Locate the cell with the specified text and output its (x, y) center coordinate. 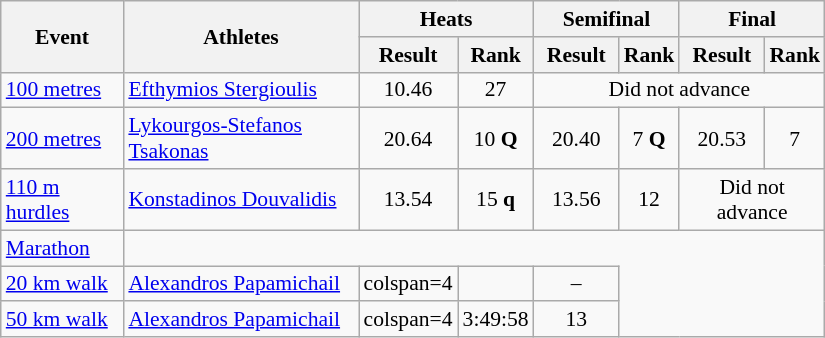
13.56 (576, 200)
13 (576, 320)
200 metres (62, 138)
7 Q (650, 138)
Konstadinos Douvalidis (240, 200)
20 km walk (62, 284)
Marathon (62, 248)
Event (62, 36)
27 (496, 90)
10.46 (408, 90)
100 metres (62, 90)
50 km walk (62, 320)
20.40 (576, 138)
3:49:58 (496, 320)
15 q (496, 200)
13.54 (408, 200)
10 Q (496, 138)
12 (650, 200)
Heats (446, 19)
Athletes (240, 36)
7 (794, 138)
20.64 (408, 138)
20.53 (722, 138)
Final (752, 19)
Lykourgos-Stefanos Tsakonas (240, 138)
Efthymios Stergioulis (240, 90)
Semifinal (607, 19)
– (576, 284)
110 m hurdles (62, 200)
